Determine the (x, y) coordinate at the center of the cell enclosing the given text.  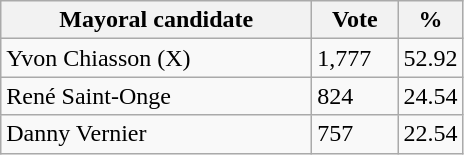
Mayoral candidate (156, 20)
Danny Vernier (156, 134)
52.92 (430, 58)
% (430, 20)
24.54 (430, 96)
Yvon Chiasson (X) (156, 58)
757 (355, 134)
824 (355, 96)
René Saint-Onge (156, 96)
Vote (355, 20)
1,777 (355, 58)
22.54 (430, 134)
